Return the (x, y) coordinate for the center point of the cell that contains the specified text.  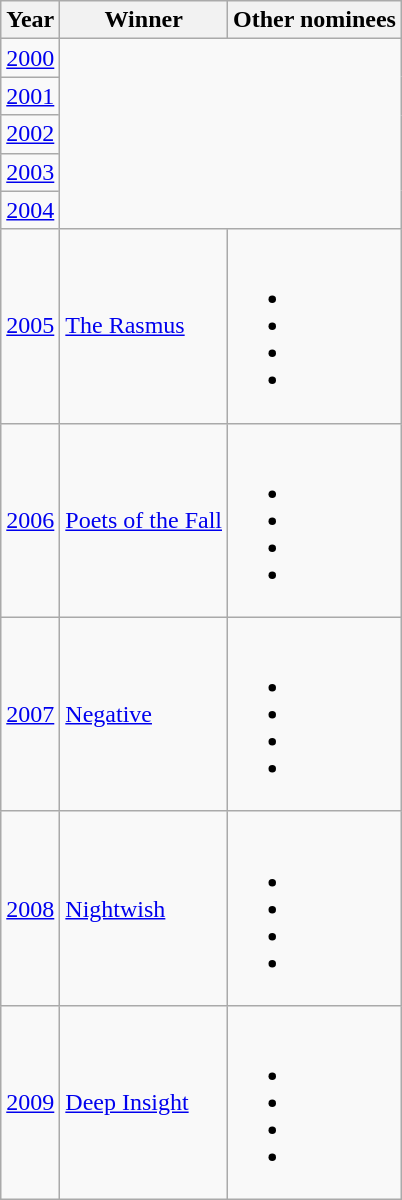
Winner (144, 20)
Nightwish (144, 908)
2008 (30, 908)
2004 (30, 210)
2000 (30, 58)
2002 (30, 134)
2009 (30, 1102)
2001 (30, 96)
Poets of the Fall (144, 520)
2003 (30, 172)
2005 (30, 326)
Deep Insight (144, 1102)
2007 (30, 714)
Negative (144, 714)
The Rasmus (144, 326)
2006 (30, 520)
Year (30, 20)
Other nominees (315, 20)
